Determine the [x, y] coordinate at the center of the cell enclosing the given text.  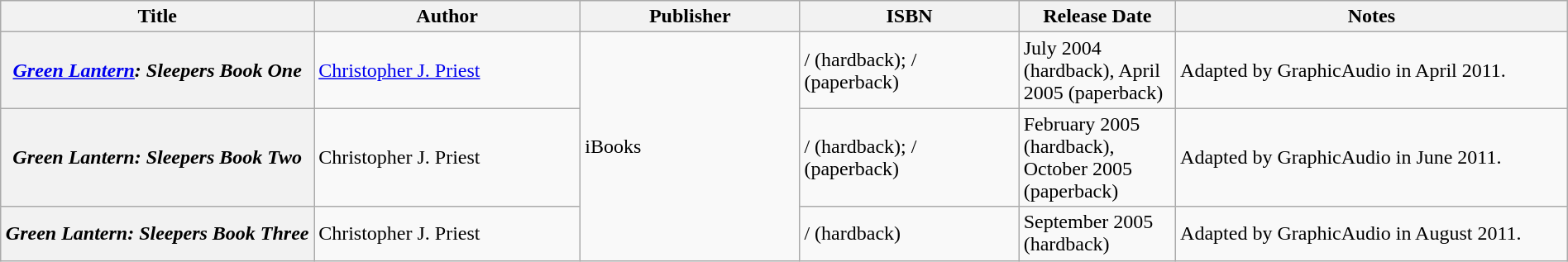
/ (hardback) [910, 233]
Title [157, 17]
September 2005 (hardback) [1097, 233]
Release Date [1097, 17]
ISBN [910, 17]
July 2004 (hardback), April 2005 (paperback) [1097, 70]
Adapted by GraphicAudio in August 2011. [1372, 233]
February 2005 (hardback), October 2005 (paperback) [1097, 157]
Adapted by GraphicAudio in April 2011. [1372, 70]
Green Lantern: Sleepers Book One [157, 70]
Green Lantern: Sleepers Book Two [157, 157]
Notes [1372, 17]
iBooks [690, 146]
Author [447, 17]
Green Lantern: Sleepers Book Three [157, 233]
Adapted by GraphicAudio in June 2011. [1372, 157]
Publisher [690, 17]
